Find where the given text appears and provide that cell's center as (X, Y) coordinate. 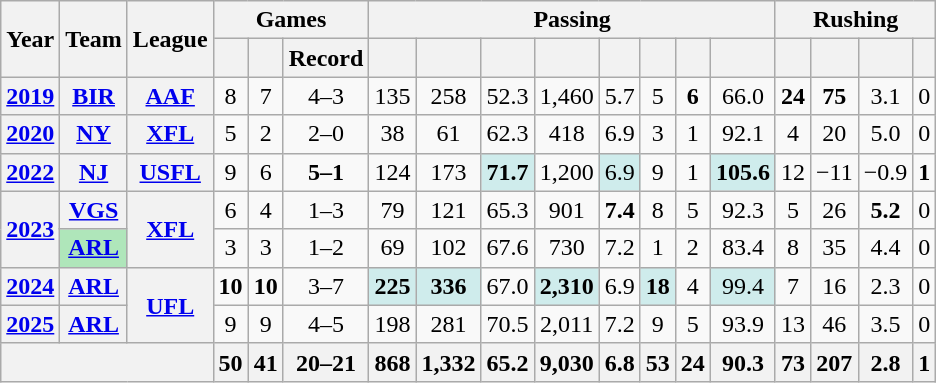
61 (448, 134)
NJ (94, 172)
225 (392, 286)
65.2 (508, 362)
12 (792, 172)
2020 (30, 134)
20–21 (326, 362)
5–1 (326, 172)
Record (326, 58)
26 (834, 210)
Team (94, 39)
2,011 (566, 324)
336 (448, 286)
−11 (834, 172)
2023 (30, 229)
4–3 (326, 96)
League (170, 39)
Games (291, 20)
69 (392, 248)
2.3 (886, 286)
NY (94, 134)
53 (658, 362)
258 (448, 96)
135 (392, 96)
90.3 (742, 362)
18 (658, 286)
2022 (30, 172)
USFL (170, 172)
102 (448, 248)
52.3 (508, 96)
AAF (170, 96)
UFL (170, 305)
1,332 (448, 362)
4.4 (886, 248)
73 (792, 362)
124 (392, 172)
16 (834, 286)
281 (448, 324)
1,200 (566, 172)
2019 (30, 96)
35 (834, 248)
50 (230, 362)
Passing (572, 20)
901 (566, 210)
13 (792, 324)
41 (266, 362)
2–0 (326, 134)
65.3 (508, 210)
418 (566, 134)
868 (392, 362)
2024 (30, 286)
62.3 (508, 134)
6.8 (620, 362)
2.8 (886, 362)
207 (834, 362)
7.4 (620, 210)
1,460 (566, 96)
66.0 (742, 96)
92.3 (742, 210)
38 (392, 134)
71.7 (508, 172)
121 (448, 210)
3.1 (886, 96)
67.0 (508, 286)
67.6 (508, 248)
92.1 (742, 134)
20 (834, 134)
93.9 (742, 324)
3.5 (886, 324)
2025 (30, 324)
2,310 (566, 286)
4–5 (326, 324)
5.0 (886, 134)
−0.9 (886, 172)
1–2 (326, 248)
173 (448, 172)
730 (566, 248)
BIR (94, 96)
9,030 (566, 362)
75 (834, 96)
5.7 (620, 96)
VGS (94, 210)
Rushing (855, 20)
1–3 (326, 210)
46 (834, 324)
198 (392, 324)
3–7 (326, 286)
79 (392, 210)
5.2 (886, 210)
105.6 (742, 172)
70.5 (508, 324)
99.4 (742, 286)
83.4 (742, 248)
Year (30, 39)
